Scan for the cell matching the given text and deliver its [x, y] coordinate at center. 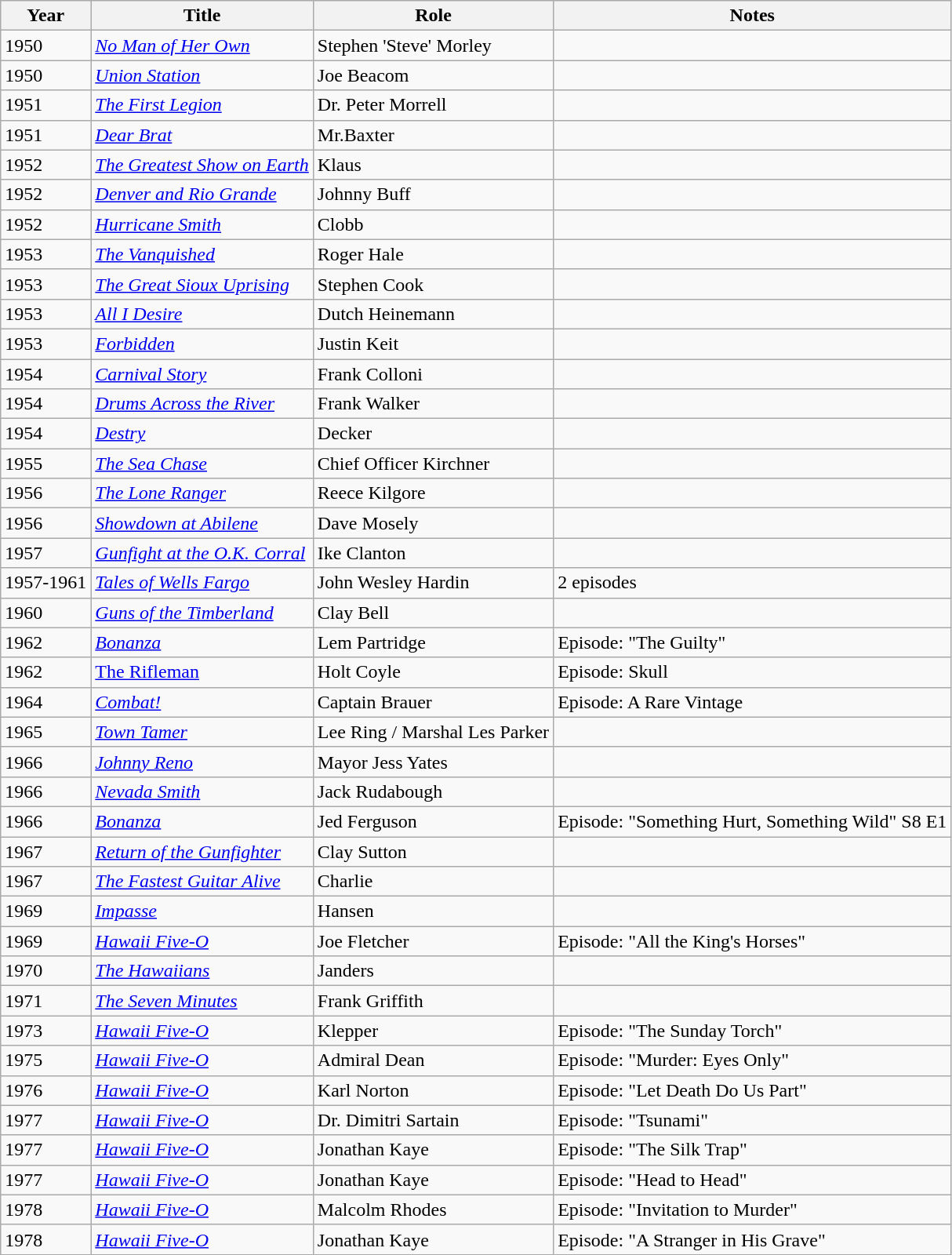
1971 [45, 1001]
Decker [433, 434]
Johnny Reno [202, 762]
Title [202, 16]
Justin Keit [433, 344]
Tales of Wells Fargo [202, 583]
Episode: A Rare Vintage [753, 702]
The Hawaiians [202, 971]
Guns of the Timberland [202, 613]
Jack Rudabough [433, 791]
Clay Bell [433, 613]
Malcolm Rhodes [433, 1210]
Dr. Dimitri Sartain [433, 1120]
The Sea Chase [202, 464]
Dr. Peter Morrell [433, 105]
Stephen Cook [433, 284]
Episode: "Tsunami" [753, 1120]
1970 [45, 971]
Episode: "Something Hurt, Something Wild" S8 E1 [753, 821]
Joe Fletcher [433, 941]
Impasse [202, 911]
Frank Walker [433, 404]
Frank Griffith [433, 1001]
Denver and Rio Grande [202, 195]
Showdown at Abilene [202, 523]
Klepper [433, 1031]
Role [433, 16]
Combat! [202, 702]
Episode: "The Sunday Torch" [753, 1031]
The First Legion [202, 105]
Episode: "All the King's Horses" [753, 941]
Clay Sutton [433, 851]
Captain Brauer [433, 702]
Frank Colloni [433, 374]
Chief Officer Kirchner [433, 464]
The Seven Minutes [202, 1001]
Gunfight at the O.K. Corral [202, 553]
Charlie [433, 882]
1964 [45, 702]
1955 [45, 464]
Holt Coyle [433, 672]
Notes [753, 16]
1975 [45, 1060]
Lem Partridge [433, 642]
Episode: "The Guilty" [753, 642]
Joe Beacom [433, 75]
The Fastest Guitar Alive [202, 882]
Admiral Dean [433, 1060]
Johnny Buff [433, 195]
Dave Mosely [433, 523]
Year [45, 16]
Forbidden [202, 344]
Hansen [433, 911]
The Greatest Show on Earth [202, 165]
Episode: "Let Death Do Us Part" [753, 1090]
The Great Sioux Uprising [202, 284]
The Rifleman [202, 672]
Union Station [202, 75]
Episode: "Head to Head" [753, 1180]
No Man of Her Own [202, 45]
All I Desire [202, 314]
1957 [45, 553]
Town Tamer [202, 732]
Janders [433, 971]
2 episodes [753, 583]
Klaus [433, 165]
Ike Clanton [433, 553]
Episode: "Murder: Eyes Only" [753, 1060]
Hurricane Smith [202, 224]
Episode: "A Stranger in His Grave" [753, 1239]
Lee Ring / Marshal Les Parker [433, 732]
The Vanquished [202, 254]
The Lone Ranger [202, 493]
Stephen 'Steve' Morley [433, 45]
Episode: "Invitation to Murder" [753, 1210]
Episode: "The Silk Trap" [753, 1150]
Jed Ferguson [433, 821]
1957-1961 [45, 583]
1976 [45, 1090]
Karl Norton [433, 1090]
Reece Kilgore [433, 493]
Dutch Heinemann [433, 314]
Nevada Smith [202, 791]
Drums Across the River [202, 404]
1965 [45, 732]
Dear Brat [202, 135]
Clobb [433, 224]
Mayor Jess Yates [433, 762]
Destry [202, 434]
Return of the Gunfighter [202, 851]
Carnival Story [202, 374]
Mr.Baxter [433, 135]
1960 [45, 613]
Episode: Skull [753, 672]
1973 [45, 1031]
John Wesley Hardin [433, 583]
Roger Hale [433, 254]
